Return the (x, y) coordinate for the center point of the cell that contains the specified text.  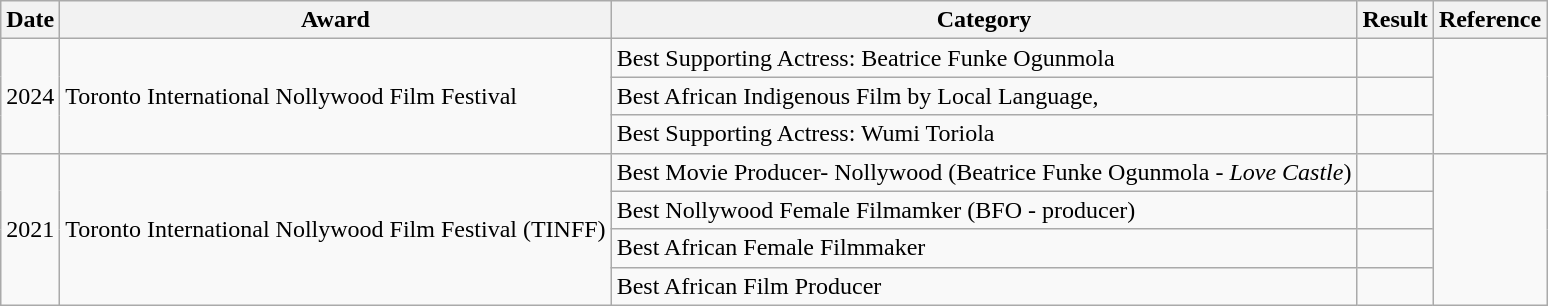
Best Supporting Actress: Wumi Toriola (984, 134)
Best African Film Producer (984, 286)
Best Supporting Actress: Beatrice Funke Ogunmola (984, 58)
Reference (1490, 20)
Best Nollywood Female Filmamker (BFO - producer) (984, 210)
2021 (30, 229)
Toronto International Nollywood Film Festival (TINFF) (336, 229)
Best Movie Producer- Nollywood (Beatrice Funke Ogunmola - Love Castle) (984, 172)
Toronto International Nollywood Film Festival (336, 96)
Best African Indigenous Film by Local Language, (984, 96)
Date (30, 20)
Award (336, 20)
2024 (30, 96)
Best African Female Filmmaker (984, 248)
Result (1395, 20)
Category (984, 20)
